Return (X, Y) of the center of cell containing provided text 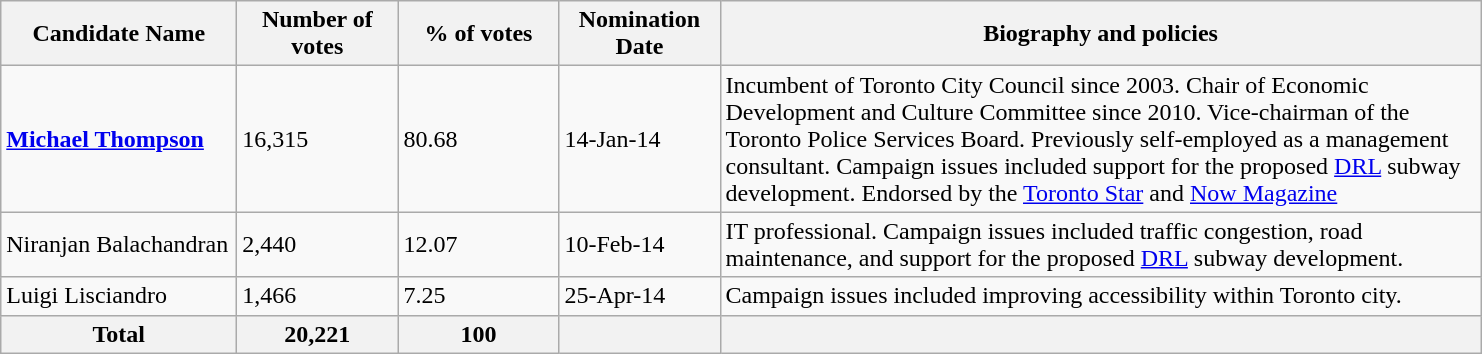
80.68 (478, 139)
12.07 (478, 244)
10-Feb-14 (640, 244)
Michael Thompson (119, 139)
100 (478, 334)
Niranjan Balachandran (119, 244)
7.25 (478, 296)
14-Jan-14 (640, 139)
Total (119, 334)
Candidate Name (119, 34)
Luigi Lisciandro (119, 296)
Nomination Date (640, 34)
Number of votes (318, 34)
Campaign issues included improving accessibility within Toronto city. (1100, 296)
16,315 (318, 139)
% of votes (478, 34)
Biography and policies (1100, 34)
20,221 (318, 334)
25-Apr-14 (640, 296)
1,466 (318, 296)
IT professional. Campaign issues included traffic congestion, road maintenance, and support for the proposed DRL subway development. (1100, 244)
2,440 (318, 244)
